Locate the cell with the specified text and output its [x, y] center coordinate. 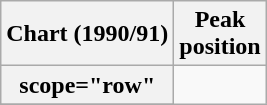
Chart (1990/91) [88, 34]
Peakposition [220, 34]
scope="row" [88, 85]
